Locate the cell with the specified text and output its (x, y) center coordinate. 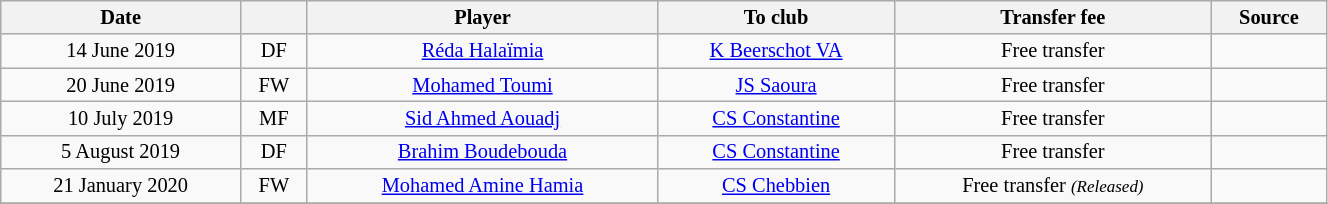
Source (1268, 17)
5 August 2019 (121, 152)
10 July 2019 (121, 118)
MF (274, 118)
20 June 2019 (121, 85)
CS Chebbien (776, 186)
Brahim Boudebouda (482, 152)
Mohamed Amine Hamia (482, 186)
To club (776, 17)
Mohamed Toumi (482, 85)
21 January 2020 (121, 186)
Transfer fee (1052, 17)
14 June 2019 (121, 51)
Player (482, 17)
JS Saoura (776, 85)
Date (121, 17)
Sid Ahmed Aouadj (482, 118)
Réda Halaïmia (482, 51)
Free transfer (Released) (1052, 186)
K Beerschot VA (776, 51)
